Provide the [X, Y] coordinate of the cell's center where the given text is located.  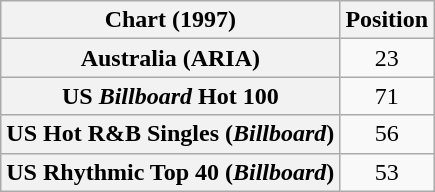
Position [387, 20]
US Hot R&B Singles (Billboard) [170, 134]
US Rhythmic Top 40 (Billboard) [170, 172]
71 [387, 96]
Chart (1997) [170, 20]
56 [387, 134]
53 [387, 172]
US Billboard Hot 100 [170, 96]
Australia (ARIA) [170, 58]
23 [387, 58]
